Find where the given text appears and provide that cell's center as (X, Y) coordinate. 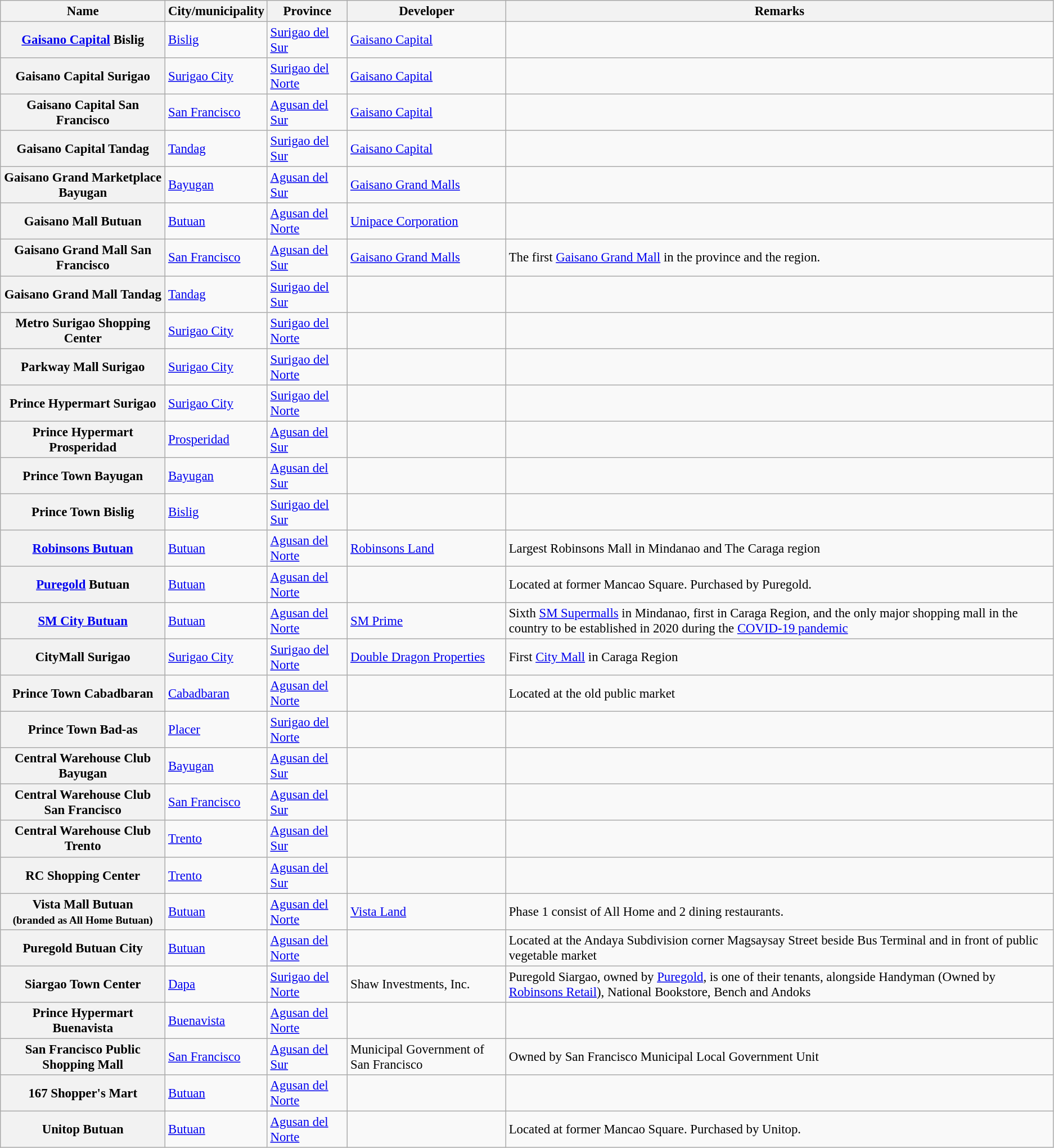
Robinsons Land (427, 549)
Buenavista (216, 1021)
First City Mall in Caraga Region (780, 658)
Puregold Butuan City (83, 948)
Metro Surigao Shopping Center (83, 331)
Central Warehouse Club San Francisco (83, 803)
Prince Town Bayugan (83, 476)
Gaisano Mall Butuan (83, 222)
Gaisano Capital Surigao (83, 76)
San Francisco Public Shopping Mall (83, 1057)
Double Dragon Properties (427, 658)
Central Warehouse Club Trento (83, 839)
CityMall Surigao (83, 658)
Prince Hypermart Prosperidad (83, 440)
Cabadbaran (216, 694)
Owned by San Francisco Municipal Local Government Unit (780, 1057)
Municipal Government of San Francisco (427, 1057)
Vista Mall Butuan(branded as All Home Butuan) (83, 912)
Province (307, 11)
RC Shopping Center (83, 875)
Located at former Mancao Square. Purchased by Puregold. (780, 585)
Gaisano Capital Tandag (83, 148)
Placer (216, 730)
Gaisano Grand Marketplace Bayugan (83, 186)
Gaisano Grand Mall San Francisco (83, 257)
Central Warehouse Club Bayugan (83, 766)
Largest Robinsons Mall in Mindanao and The Caraga region (780, 549)
Gaisano Capital San Francisco (83, 112)
Prince Hypermart Surigao (83, 403)
Unitop Butuan (83, 1129)
Prince Town Bad-as (83, 730)
Vista Land (427, 912)
167 Shopper's Mart (83, 1093)
Robinsons Butuan (83, 549)
Shaw Investments, Inc. (427, 984)
The first Gaisano Grand Mall in the province and the region. (780, 257)
Name (83, 11)
SM Prime (427, 621)
Siargao Town Center (83, 984)
Prince Town Bislig (83, 512)
Located at former Mancao Square. Purchased by Unitop. (780, 1129)
Developer (427, 11)
Gaisano Capital Bislig (83, 40)
Located at the old public market (780, 694)
Prince Hypermart Buenavista (83, 1021)
Phase 1 consist of All Home and 2 dining restaurants. (780, 912)
SM City Butuan (83, 621)
Located at the Andaya Subdivision corner Magsaysay Street beside Bus Terminal and in front of public vegetable market (780, 948)
Dapa (216, 984)
Prosperidad (216, 440)
Gaisano Grand Mall Tandag (83, 295)
Unipace Corporation (427, 222)
Puregold Butuan (83, 585)
Prince Town Cabadbaran (83, 694)
Parkway Mall Surigao (83, 367)
City/municipality (216, 11)
Puregold Siargao, owned by Puregold, is one of their tenants, alongside Handyman (Owned by Robinsons Retail), National Bookstore, Bench and Andoks (780, 984)
Remarks (780, 11)
